For the text-containing cell, return its midpoint in [x, y] coordinate format. 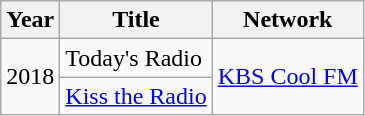
2018 [30, 77]
KBS Cool FM [288, 77]
Today's Radio [136, 58]
Kiss the Radio [136, 96]
Title [136, 20]
Network [288, 20]
Year [30, 20]
